Identify which cell holds the provided text, then report its [X, Y] central coordinate. 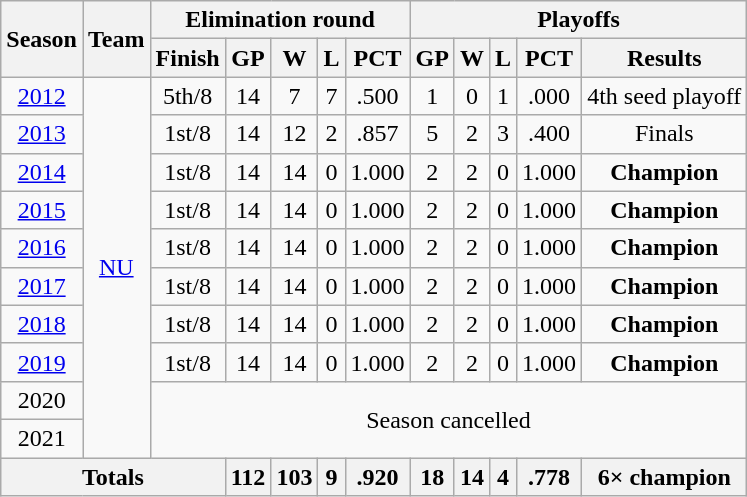
5 [432, 134]
Elimination round [280, 20]
2013 [42, 134]
.000 [550, 96]
Finals [664, 134]
.778 [550, 477]
4th seed playoff [664, 96]
6× champion [664, 477]
2021 [42, 438]
5th/8 [188, 96]
Finish [188, 58]
.500 [378, 96]
112 [248, 477]
.400 [550, 134]
2014 [42, 172]
Totals [113, 477]
Results [664, 58]
103 [294, 477]
3 [504, 134]
NU [116, 268]
.920 [378, 477]
2020 [42, 400]
12 [294, 134]
Season cancelled [448, 419]
4 [504, 477]
18 [432, 477]
Playoffs [578, 20]
2017 [42, 286]
2016 [42, 248]
2019 [42, 362]
9 [332, 477]
2018 [42, 324]
.857 [378, 134]
Team [116, 39]
2015 [42, 210]
Season [42, 39]
2012 [42, 96]
